Determine the (x, y) coordinate at the center of the cell enclosing the given text.  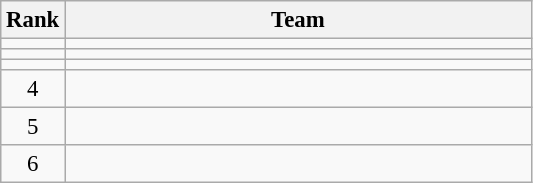
Rank (33, 20)
4 (33, 89)
Team (298, 20)
5 (33, 127)
